Identify which cell holds the provided text, then report its (X, Y) central coordinate. 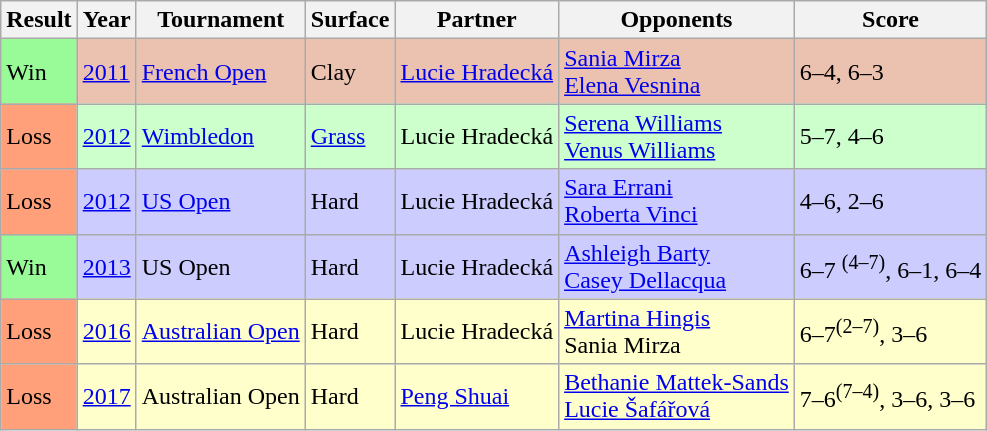
Clay (350, 72)
Result (39, 20)
Wimbledon (220, 136)
2016 (106, 332)
Martina Hingis Sania Mirza (677, 332)
Peng Shuai (477, 396)
Year (106, 20)
5–7, 4–6 (890, 136)
Tournament (220, 20)
Bethanie Mattek-Sands Lucie Šafářová (677, 396)
4–6, 2–6 (890, 202)
Serena Williams Venus Williams (677, 136)
2017 (106, 396)
Partner (477, 20)
French Open (220, 72)
Surface (350, 20)
2013 (106, 266)
Sania Mirza Elena Vesnina (677, 72)
6–4, 6–3 (890, 72)
7–6(7–4), 3–6, 3–6 (890, 396)
Ashleigh Barty Casey Dellacqua (677, 266)
Sara Errani Roberta Vinci (677, 202)
Opponents (677, 20)
6–7(2–7), 3–6 (890, 332)
6–7 (4–7), 6–1, 6–4 (890, 266)
Grass (350, 136)
2011 (106, 72)
Score (890, 20)
